Output the (x, y) coordinate of the center of the cell containing the given text.  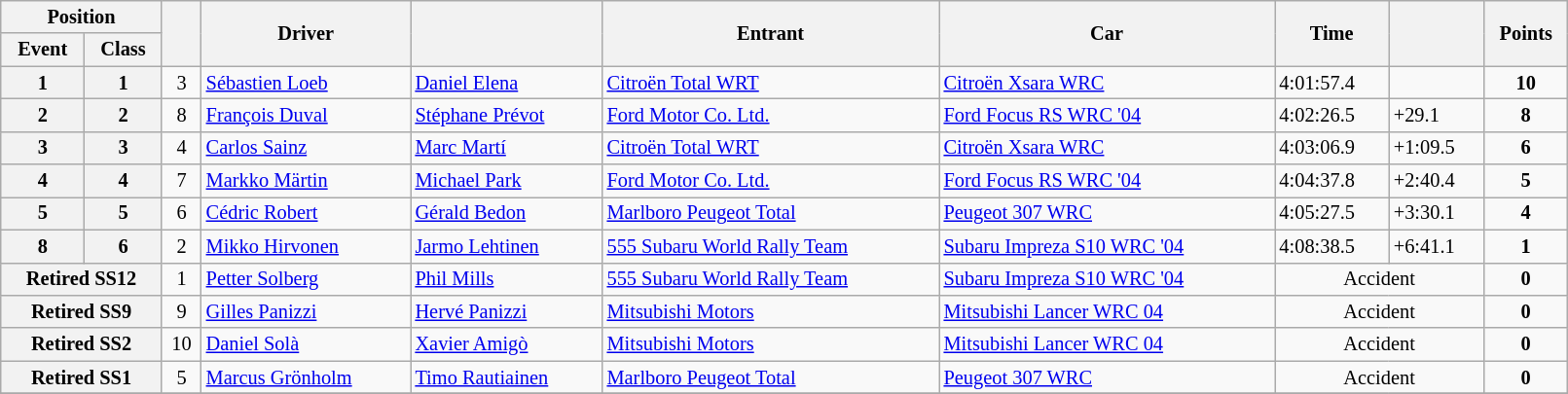
Xavier Amigò (506, 344)
Carlos Sainz (306, 148)
Gérald Bedon (506, 213)
Markko Märtin (306, 181)
Retired SS9 (82, 311)
Time (1331, 33)
4:04:37.8 (1331, 181)
4:05:27.5 (1331, 213)
9 (181, 311)
François Duval (306, 115)
+6:41.1 (1437, 246)
Michael Park (506, 181)
4:01:57.4 (1331, 83)
Gilles Panizzi (306, 311)
Hervé Panizzi (506, 311)
Cédric Robert (306, 213)
Sébastien Loeb (306, 83)
+3:30.1 (1437, 213)
Petter Solberg (306, 279)
Event (43, 50)
Class (124, 50)
Retired SS1 (82, 377)
Marcus Grönholm (306, 377)
4:08:38.5 (1331, 246)
Points (1526, 33)
Entrant (771, 33)
Marc Martí (506, 148)
+1:09.5 (1437, 148)
Driver (306, 33)
Phil Mills (506, 279)
4:03:06.9 (1331, 148)
7 (181, 181)
Daniel Elena (506, 83)
+29.1 (1437, 115)
Position (82, 17)
Car (1108, 33)
Stéphane Prévot (506, 115)
+2:40.4 (1437, 181)
Jarmo Lehtinen (506, 246)
Retired SS12 (82, 279)
Timo Rautiainen (506, 377)
4:02:26.5 (1331, 115)
Mikko Hirvonen (306, 246)
Daniel Solà (306, 344)
Retired SS2 (82, 344)
